Pinpoint the cell where the given text exists, returning its [x, y] midpoint coordinate. 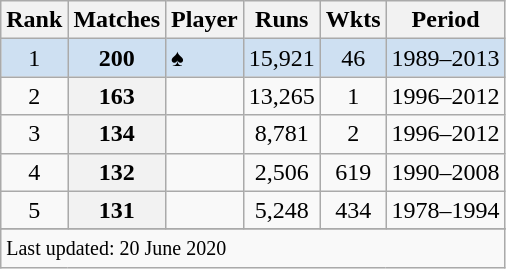
2,506 [282, 172]
134 [117, 134]
Period [446, 20]
3 [34, 134]
Last updated: 20 June 2020 [253, 248]
1978–1994 [446, 210]
Runs [282, 20]
♠ [205, 58]
5 [34, 210]
619 [353, 172]
Matches [117, 20]
13,265 [282, 96]
132 [117, 172]
434 [353, 210]
15,921 [282, 58]
163 [117, 96]
Wkts [353, 20]
Player [205, 20]
46 [353, 58]
4 [34, 172]
8,781 [282, 134]
5,248 [282, 210]
Rank [34, 20]
200 [117, 58]
131 [117, 210]
1990–2008 [446, 172]
1989–2013 [446, 58]
